Extract the (X, Y) coordinate from the center of the cell holding the provided text.  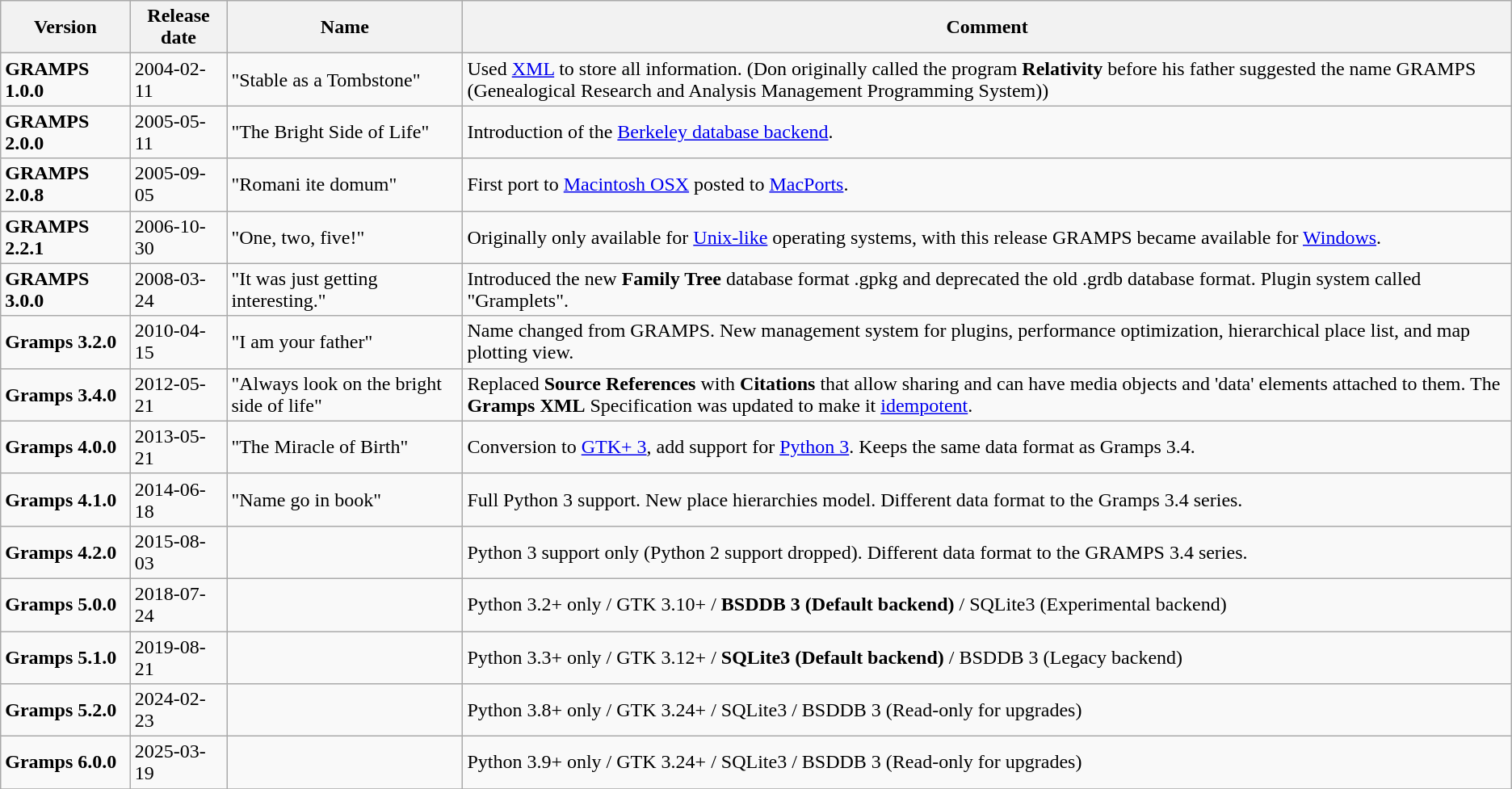
Name changed from GRAMPS. New management system for plugins, performance optimization, hierarchical place list, and map plotting view. (987, 342)
2004-02-11 (178, 79)
2010-04-15 (178, 342)
GRAMPS 1.0.0 (65, 79)
Conversion to GTK+ 3, add support for Python 3. Keeps the same data format as Gramps 3.4. (987, 447)
2008-03-24 (178, 289)
Full Python 3 support. New place hierarchies model. Different data format to the Gramps 3.4 series. (987, 499)
Gramps 4.2.0 (65, 552)
"It was just getting interesting." (345, 289)
Gramps 5.1.0 (65, 657)
Gramps 5.2.0 (65, 711)
2013-05-21 (178, 447)
"One, two, five!" (345, 237)
"Romani ite domum" (345, 184)
Python 3 support only (Python 2 support dropped). Different data format to the GRAMPS 3.4 series. (987, 552)
GRAMPS 2.0.8 (65, 184)
Gramps 4.1.0 (65, 499)
Introduced the new Family Tree database format .gpkg and deprecated the old .grdb database format. Plugin system called "Gramplets". (987, 289)
2012-05-21 (178, 394)
2006-10-30 (178, 237)
GRAMPS 3.0.0 (65, 289)
Gramps 4.0.0 (65, 447)
Introduction of the Berkeley database backend. (987, 132)
2015-08-03 (178, 552)
2014-06-18 (178, 499)
Python 3.9+ only / GTK 3.24+ / SQLite3 / BSDDB 3 (Read-only for upgrades) (987, 762)
Gramps 6.0.0 (65, 762)
Python 3.2+ only / GTK 3.10+ / BSDDB 3 (Default backend) / SQLite3 (Experimental backend) (987, 604)
GRAMPS 2.0.0 (65, 132)
Name (345, 27)
Originally only available for Unix-like operating systems, with this release GRAMPS became available for Windows. (987, 237)
"Always look on the bright side of life" (345, 394)
2018-07-24 (178, 604)
GRAMPS 2.2.1 (65, 237)
Gramps 3.4.0 (65, 394)
Gramps 5.0.0 (65, 604)
2019-08-21 (178, 657)
Version (65, 27)
2025-03-19 (178, 762)
Python 3.3+ only / GTK 3.12+ / SQLite3 (Default backend) / BSDDB 3 (Legacy backend) (987, 657)
First port to Macintosh OSX posted to MacPorts. (987, 184)
Python 3.8+ only / GTK 3.24+ / SQLite3 / BSDDB 3 (Read-only for upgrades) (987, 711)
"Name go in book" (345, 499)
2005-09-05 (178, 184)
Comment (987, 27)
"Stable as a Tombstone" (345, 79)
"The Miracle of Birth" (345, 447)
Gramps 3.2.0 (65, 342)
2005-05-11 (178, 132)
"I am your father" (345, 342)
Release date (178, 27)
2024-02-23 (178, 711)
"The Bright Side of Life" (345, 132)
